Return (X, Y) of the center of cell containing provided text 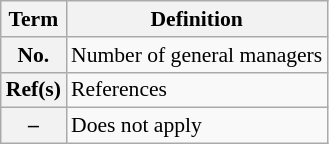
Definition (196, 19)
Ref(s) (34, 90)
No. (34, 55)
Term (34, 19)
References (196, 90)
Number of general managers (196, 55)
Does not apply (196, 126)
– (34, 126)
